Return [x, y] of the center of cell containing provided text 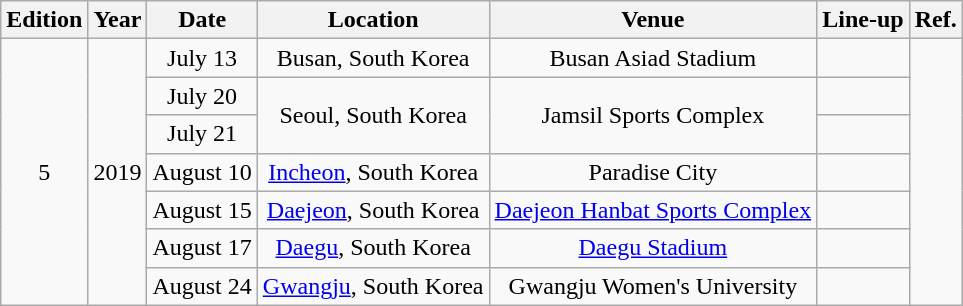
Gwangju Women's University [653, 286]
Paradise City [653, 172]
Ref. [936, 20]
Location [373, 20]
Date [202, 20]
Venue [653, 20]
Year [118, 20]
Edition [44, 20]
Gwangju, South Korea [373, 286]
Daejeon, South Korea [373, 210]
Seoul, South Korea [373, 115]
Daegu, South Korea [373, 248]
August 10 [202, 172]
Daegu Stadium [653, 248]
2019 [118, 172]
Busan Asiad Stadium [653, 58]
Incheon, South Korea [373, 172]
August 17 [202, 248]
August 24 [202, 286]
July 21 [202, 134]
Busan, South Korea [373, 58]
July 20 [202, 96]
July 13 [202, 58]
Line-up [863, 20]
Daejeon Hanbat Sports Complex [653, 210]
5 [44, 172]
August 15 [202, 210]
Jamsil Sports Complex [653, 115]
